Return the (x, y) coordinate for the center point of the cell that contains the specified text.  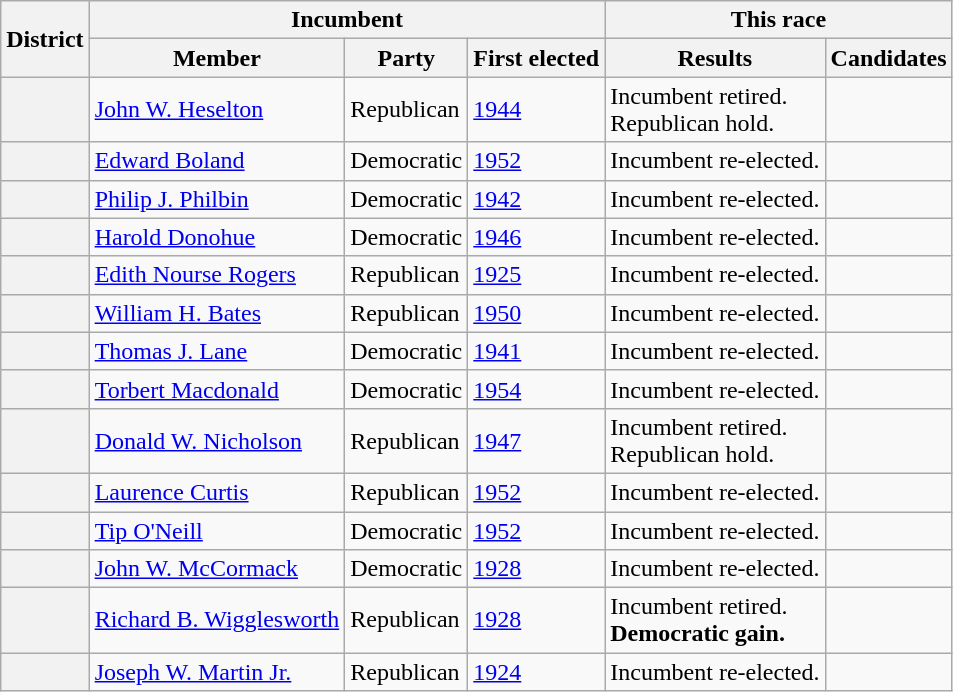
Results (715, 58)
Laurence Curtis (217, 492)
1925 (536, 275)
1950 (536, 313)
Philip J. Philbin (217, 199)
1946 (536, 237)
Member (217, 58)
Edward Boland (217, 161)
John W. Heselton (217, 110)
District (45, 39)
Tip O'Neill (217, 531)
Joseph W. Martin Jr. (217, 672)
1941 (536, 351)
Richard B. Wigglesworth (217, 620)
1924 (536, 672)
Incumbent retired.Democratic gain. (715, 620)
Incumbent (347, 20)
This race (778, 20)
Donald W. Nicholson (217, 440)
First elected (536, 58)
John W. McCormack (217, 569)
Thomas J. Lane (217, 351)
1942 (536, 199)
1954 (536, 389)
Harold Donohue (217, 237)
Party (406, 58)
Edith Nourse Rogers (217, 275)
Candidates (888, 58)
William H. Bates (217, 313)
Torbert Macdonald (217, 389)
1947 (536, 440)
1944 (536, 110)
